Pinpoint the cell where the given text exists, returning its [X, Y] midpoint coordinate. 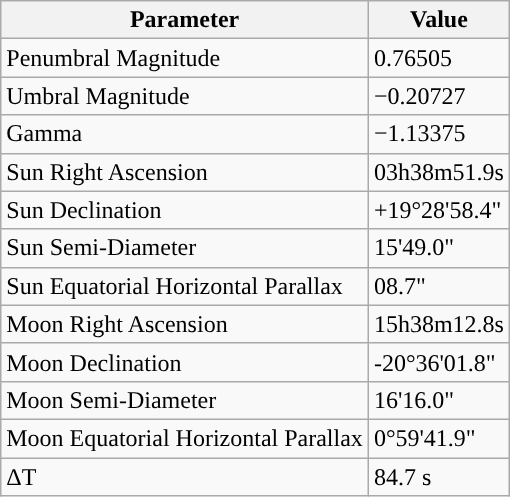
15h38m12.8s [438, 324]
Umbral Magnitude [185, 96]
Sun Semi-Diameter [185, 248]
84.7 s [438, 477]
Sun Right Ascension [185, 172]
Sun Declination [185, 210]
Moon Semi-Diameter [185, 400]
08.7" [438, 286]
Gamma [185, 134]
Penumbral Magnitude [185, 58]
0.76505 [438, 58]
16'16.0" [438, 400]
0°59'41.9" [438, 438]
ΔT [185, 477]
-20°36'01.8" [438, 362]
Sun Equatorial Horizontal Parallax [185, 286]
−0.20727 [438, 96]
03h38m51.9s [438, 172]
Moon Right Ascension [185, 324]
Moon Declination [185, 362]
+19°28'58.4" [438, 210]
Value [438, 20]
−1.13375 [438, 134]
15'49.0" [438, 248]
Moon Equatorial Horizontal Parallax [185, 438]
Parameter [185, 20]
